Search for the cell housing the specified text and yield its (x, y) center coordinate. 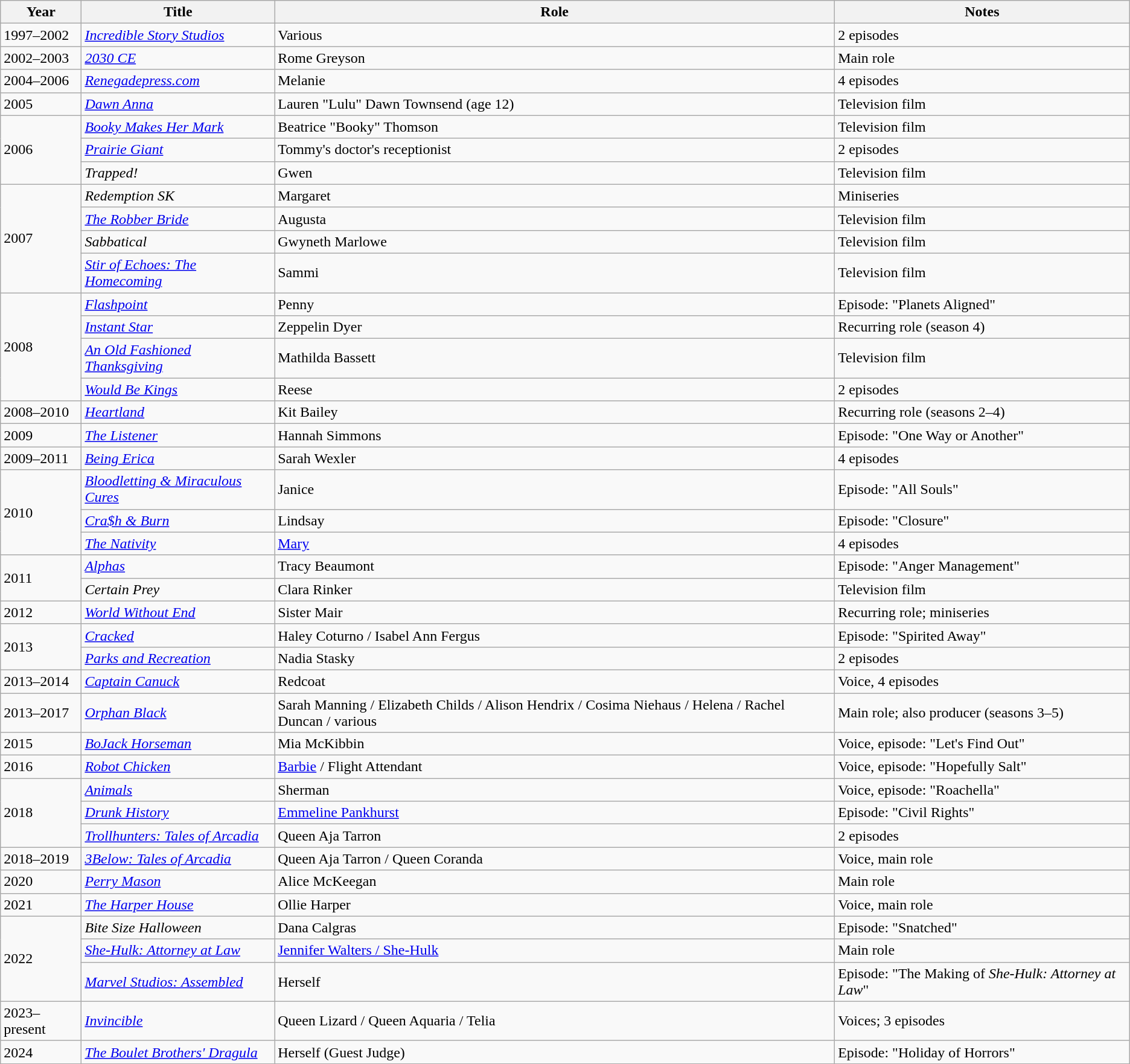
Miniseries (983, 196)
Instant Star (178, 327)
Voice, episode: "Hopefully Salt" (983, 767)
Barbie / Flight Attendant (555, 767)
Penny (555, 304)
Gwyneth Marlowe (555, 242)
Recurring role (seasons 2–4) (983, 412)
Augusta (555, 219)
2022 (41, 959)
Title (178, 12)
World Without End (178, 612)
Bloodletting & Miraculous Cures (178, 489)
2016 (41, 767)
Alice McKeegan (555, 882)
Beatrice "Booky" Thomson (555, 127)
Voice, episode: "Roachella" (983, 790)
The Harper House (178, 905)
Zeppelin Dyer (555, 327)
2013–2017 (41, 713)
Booky Makes Her Mark (178, 127)
Episode: "Planets Aligned" (983, 304)
Episode: "Closure" (983, 521)
Redcoat (555, 681)
Renegadepress.com (178, 81)
Perry Mason (178, 882)
Queen Aja Tarron / Queen Coranda (555, 859)
Sammi (555, 273)
The Robber Bride (178, 219)
Herself (555, 982)
An Old Fashioned Thanksgiving (178, 359)
Invincible (178, 1021)
Orphan Black (178, 713)
2009 (41, 435)
Sarah Manning / Elizabeth Childs / Alison Hendrix / Cosima Niehaus / Helena / Rachel Duncan / various (555, 713)
Cracked (178, 635)
Cra$h & Burn (178, 521)
Kit Bailey (555, 412)
Certain Prey (178, 589)
Rome Greyson (555, 58)
Reese (555, 389)
The Nativity (178, 543)
2007 (41, 238)
Various (555, 35)
Incredible Story Studios (178, 35)
2009–2011 (41, 458)
Year (41, 12)
Prairie Giant (178, 150)
Queen Aja Tarron (555, 836)
2012 (41, 612)
Role (555, 12)
Trollhunters: Tales of Arcadia (178, 836)
Clara Rinker (555, 589)
Tracy Beaumont (555, 566)
Captain Canuck (178, 681)
Robot Chicken (178, 767)
Episode: "All Souls" (983, 489)
The Listener (178, 435)
Alphas (178, 566)
Mathilda Bassett (555, 359)
Dana Calgras (555, 928)
2018 (41, 813)
2008–2010 (41, 412)
Voice, 4 episodes (983, 681)
2005 (41, 104)
Bite Size Halloween (178, 928)
Emmeline Pankhurst (555, 813)
She-Hulk: Attorney at Law (178, 950)
Trapped! (178, 173)
Sarah Wexler (555, 458)
Dawn Anna (178, 104)
Episode: "The Making of She-Hulk: Attorney at Law" (983, 982)
The Boulet Brothers' Dragula (178, 1052)
Episode: "Civil Rights" (983, 813)
Stir of Echoes: The Homecoming (178, 273)
Parks and Recreation (178, 658)
Heartland (178, 412)
Would Be Kings (178, 389)
2024 (41, 1052)
Nadia Stasky (555, 658)
2010 (41, 512)
Queen Lizard / Queen Aquaria / Telia (555, 1021)
Voice, episode: "Let's Find Out" (983, 744)
Episode: "Holiday of Horrors" (983, 1052)
Janice (555, 489)
2008 (41, 347)
Notes (983, 12)
Episode: "Spirited Away" (983, 635)
3Below: Tales of Arcadia (178, 859)
2023–present (41, 1021)
Voices; 3 episodes (983, 1021)
2018–2019 (41, 859)
Episode: "One Way or Another" (983, 435)
Mary (555, 543)
Episode: "Anger Management" (983, 566)
2020 (41, 882)
Redemption SK (178, 196)
Drunk History (178, 813)
Hannah Simmons (555, 435)
2011 (41, 578)
2004–2006 (41, 81)
Margaret (555, 196)
Haley Coturno / Isabel Ann Fergus (555, 635)
Sister Mair (555, 612)
Melanie (555, 81)
2013 (41, 647)
Lindsay (555, 521)
Being Erica (178, 458)
BoJack Horseman (178, 744)
Tommy's doctor's receptionist (555, 150)
2006 (41, 150)
Marvel Studios: Assembled (178, 982)
Main role; also producer (seasons 3–5) (983, 713)
2013–2014 (41, 681)
1997–2002 (41, 35)
2015 (41, 744)
Animals (178, 790)
2002–2003 (41, 58)
Episode: "Snatched" (983, 928)
Recurring role (season 4) (983, 327)
Sabbatical (178, 242)
Gwen (555, 173)
Lauren "Lulu" Dawn Townsend (age 12) (555, 104)
Recurring role; miniseries (983, 612)
Herself (Guest Judge) (555, 1052)
2021 (41, 905)
Jennifer Walters / She-Hulk (555, 950)
2030 CE (178, 58)
Sherman (555, 790)
Mia McKibbin (555, 744)
Flashpoint (178, 304)
Ollie Harper (555, 905)
